Scan for the cell matching the given text and deliver its (X, Y) coordinate at center. 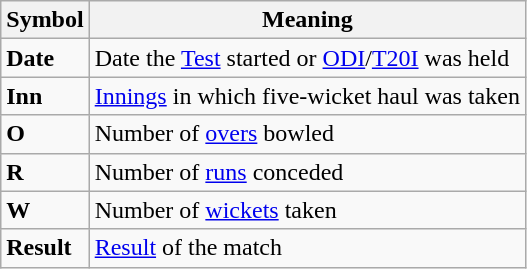
Number of overs bowled (307, 134)
W (45, 210)
Symbol (45, 20)
Date (45, 58)
R (45, 172)
Result of the match (307, 248)
Meaning (307, 20)
Innings in which five-wicket haul was taken (307, 96)
Result (45, 248)
Date the Test started or ODI/T20I was held (307, 58)
Number of wickets taken (307, 210)
Inn (45, 96)
Number of runs conceded (307, 172)
O (45, 134)
